Capture the cell that displays the provided text and extract its (X, Y) central coordinate. 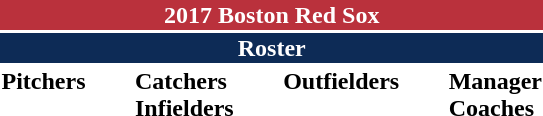
2017 Boston Red Sox (272, 15)
Roster (272, 48)
